Pinpoint the cell where the given text exists, returning its (X, Y) midpoint coordinate. 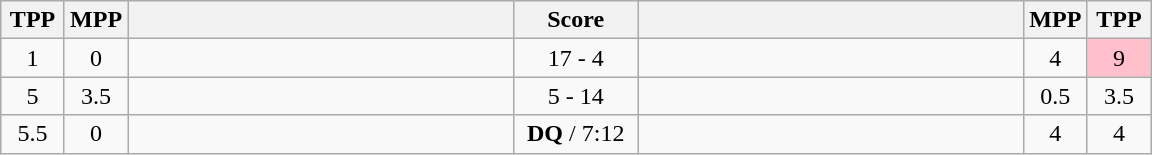
0.5 (1056, 96)
17 - 4 (576, 58)
DQ / 7:12 (576, 134)
5 - 14 (576, 96)
1 (33, 58)
9 (1119, 58)
Score (576, 20)
5.5 (33, 134)
5 (33, 96)
